Output the (x, y) coordinate of the center of the cell containing the given text.  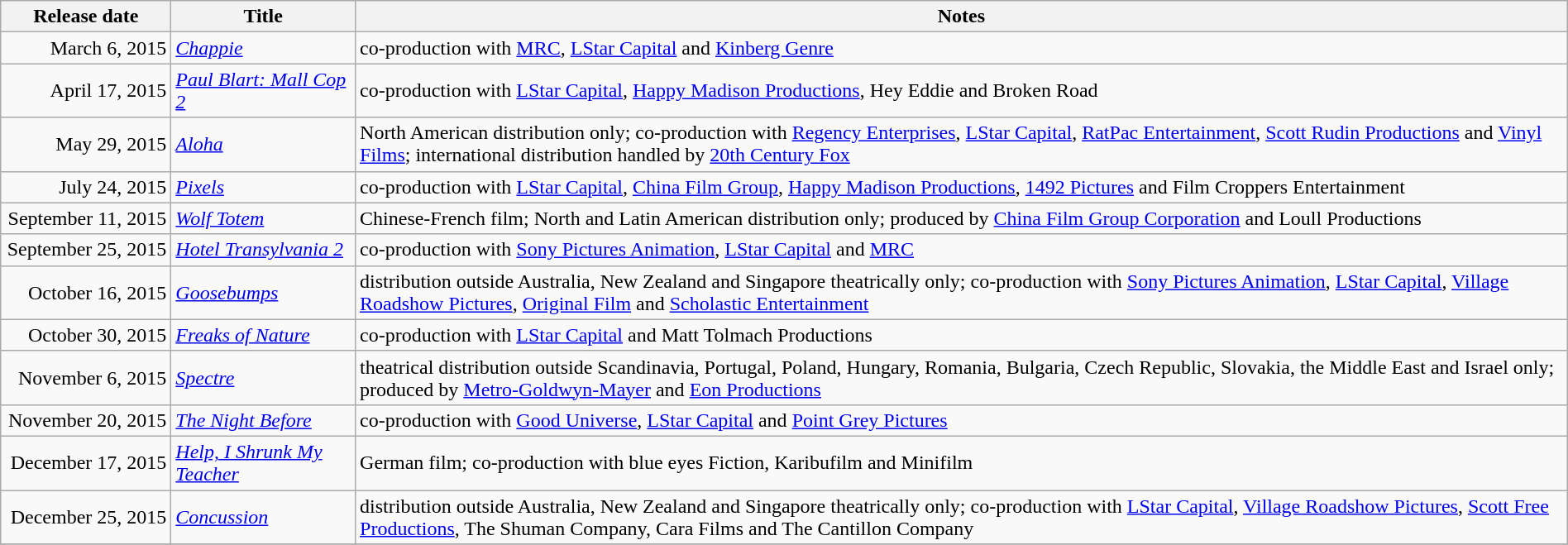
Hotel Transylvania 2 (263, 250)
German film; co-production with blue eyes Fiction, Karibufilm and Minifilm (962, 463)
April 17, 2015 (86, 91)
Paul Blart: Mall Cop 2 (263, 91)
December 25, 2015 (86, 516)
December 17, 2015 (86, 463)
Chinese-French film; North and Latin American distribution only; produced by China Film Group Corporation and Loull Productions (962, 218)
co-production with LStar Capital and Matt Tolmach Productions (962, 335)
Spectre (263, 377)
Goosebumps (263, 293)
Help, I Shrunk My Teacher (263, 463)
Notes (962, 17)
co-production with MRC, LStar Capital and Kinberg Genre (962, 48)
Aloha (263, 144)
The Night Before (263, 420)
March 6, 2015 (86, 48)
Concussion (263, 516)
November 6, 2015 (86, 377)
Chappie (263, 48)
October 30, 2015 (86, 335)
Release date (86, 17)
Freaks of Nature (263, 335)
September 11, 2015 (86, 218)
July 24, 2015 (86, 187)
co-production with Sony Pictures Animation, LStar Capital and MRC (962, 250)
co-production with Good Universe, LStar Capital and Point Grey Pictures (962, 420)
May 29, 2015 (86, 144)
co-production with LStar Capital, Happy Madison Productions, Hey Eddie and Broken Road (962, 91)
Pixels (263, 187)
October 16, 2015 (86, 293)
November 20, 2015 (86, 420)
co-production with LStar Capital, China Film Group, Happy Madison Productions, 1492 Pictures and Film Croppers Entertainment (962, 187)
September 25, 2015 (86, 250)
Wolf Totem (263, 218)
Title (263, 17)
